Determine the [X, Y] coordinate at the center of the cell enclosing the given text.  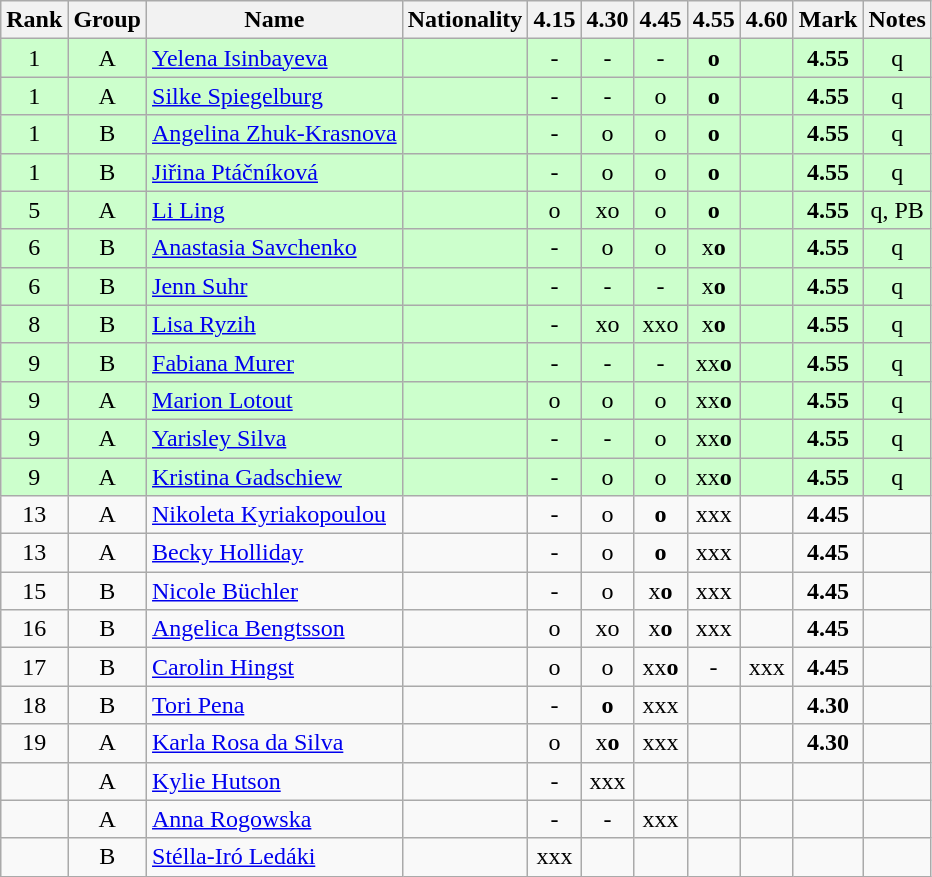
Notes [897, 20]
Nicole Büchler [275, 591]
Kylie Hutson [275, 781]
Jenn Suhr [275, 286]
17 [34, 667]
4.15 [554, 20]
Tori Pena [275, 705]
Name [275, 20]
Anastasia Savchenko [275, 248]
Group [108, 20]
Angelina Zhuk-Krasnova [275, 134]
Angelica Bengtsson [275, 629]
Carolin Hingst [275, 667]
q, PB [897, 210]
Jiřina Ptáčníková [275, 172]
Li Ling [275, 210]
Fabiana Murer [275, 362]
5 [34, 210]
15 [34, 591]
Kristina Gadschiew [275, 477]
Marion Lotout [275, 400]
Becky Holliday [275, 553]
Rank [34, 20]
Stélla-Iró Ledáki [275, 857]
Silke Spiegelburg [275, 96]
19 [34, 743]
Anna Rogowska [275, 819]
4.60 [766, 20]
Yarisley Silva [275, 438]
18 [34, 705]
Lisa Ryzih [275, 324]
Karla Rosa da Silva [275, 743]
8 [34, 324]
16 [34, 629]
Nationality [465, 20]
Nikoleta Kyriakopoulou [275, 515]
Mark [828, 20]
Yelena Isinbayeva [275, 58]
